Find where the given text appears and provide that cell's center as [x, y] coordinate. 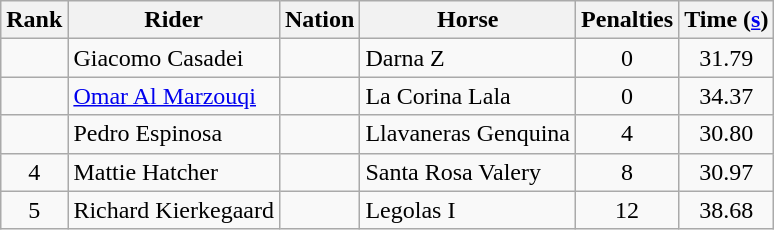
38.68 [726, 210]
La Corina Lala [468, 96]
31.79 [726, 58]
Horse [468, 20]
Legolas I [468, 210]
12 [628, 210]
Rank [34, 20]
Santa Rosa Valery [468, 172]
Time (s) [726, 20]
Omar Al Marzouqi [174, 96]
Rider [174, 20]
34.37 [726, 96]
Giacomo Casadei [174, 58]
Darna Z [468, 58]
Penalties [628, 20]
Llavaneras Genquina [468, 134]
Mattie Hatcher [174, 172]
30.80 [726, 134]
Nation [319, 20]
30.97 [726, 172]
8 [628, 172]
Richard Kierkegaard [174, 210]
Pedro Espinosa [174, 134]
5 [34, 210]
